Return [X, Y] of the center of cell containing provided text 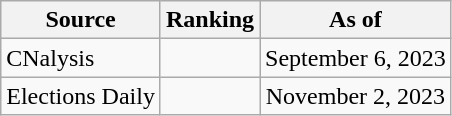
Source [81, 20]
November 2, 2023 [356, 96]
Elections Daily [81, 96]
As of [356, 20]
CNalysis [81, 58]
September 6, 2023 [356, 58]
Ranking [210, 20]
